Search for the cell housing the specified text and yield its (X, Y) center coordinate. 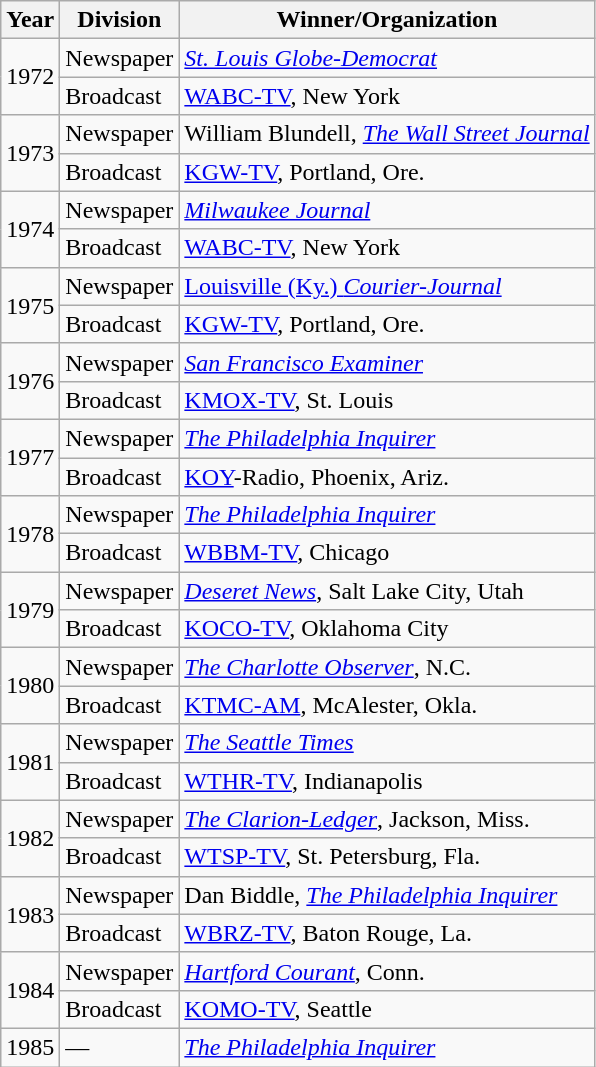
— (120, 1047)
Winner/Organization (387, 20)
The Charlotte Observer, N.C. (387, 667)
Deseret News, Salt Lake City, Utah (387, 591)
Louisville (Ky.) Courier-Journal (387, 286)
San Francisco Examiner (387, 362)
1972 (30, 77)
WTHR-TV, Indianapolis (387, 781)
1980 (30, 686)
1977 (30, 457)
KOCO-TV, Oklahoma City (387, 629)
1983 (30, 914)
1984 (30, 990)
WTSP-TV, St. Petersburg, Fla. (387, 857)
1985 (30, 1047)
1978 (30, 534)
KTMC-AM, McAlester, Okla. (387, 705)
1982 (30, 838)
WBBM-TV, Chicago (387, 553)
KOY-Radio, Phoenix, Ariz. (387, 477)
Division (120, 20)
KOMO-TV, Seattle (387, 1009)
Dan Biddle, The Philadelphia Inquirer (387, 895)
1979 (30, 610)
The Seattle Times (387, 743)
The Clarion-Ledger, Jackson, Miss. (387, 819)
Milwaukee Journal (387, 210)
William Blundell, The Wall Street Journal (387, 134)
Hartford Courant, Conn. (387, 971)
1974 (30, 229)
1975 (30, 305)
St. Louis Globe-Democrat (387, 58)
1973 (30, 153)
Year (30, 20)
KMOX-TV, St. Louis (387, 400)
1981 (30, 762)
1976 (30, 381)
WBRZ-TV, Baton Rouge, La. (387, 933)
